Output the (X, Y) coordinate of the center of the cell containing the given text.  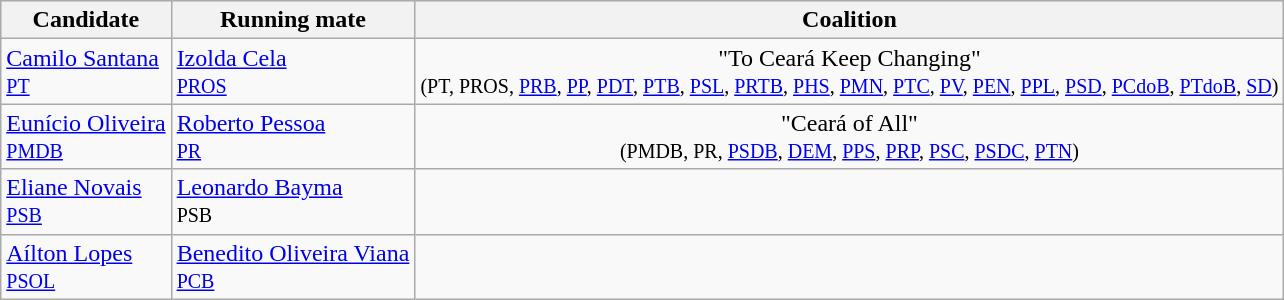
Eliane NovaisPSB (86, 202)
"To Ceará Keep Changing"(PT, PROS, PRB, PP, PDT, PTB, PSL, PRTB, PHS, PMN, PTC, PV, PEN, PPL, PSD, PCdoB, PTdoB, SD) (850, 72)
Coalition (850, 20)
Aílton LopesPSOL (86, 266)
Izolda CelaPROS (293, 72)
Eunício OliveiraPMDB (86, 136)
Camilo SantanaPT (86, 72)
Running mate (293, 20)
Candidate (86, 20)
Benedito Oliveira VianaPCB (293, 266)
"Ceará of All"(PMDB, PR, PSDB, DEM, PPS, PRP, PSC, PSDC, PTN) (850, 136)
Leonardo BaymaPSB (293, 202)
Roberto PessoaPR (293, 136)
